Scan for the cell matching the given text and deliver its (X, Y) coordinate at center. 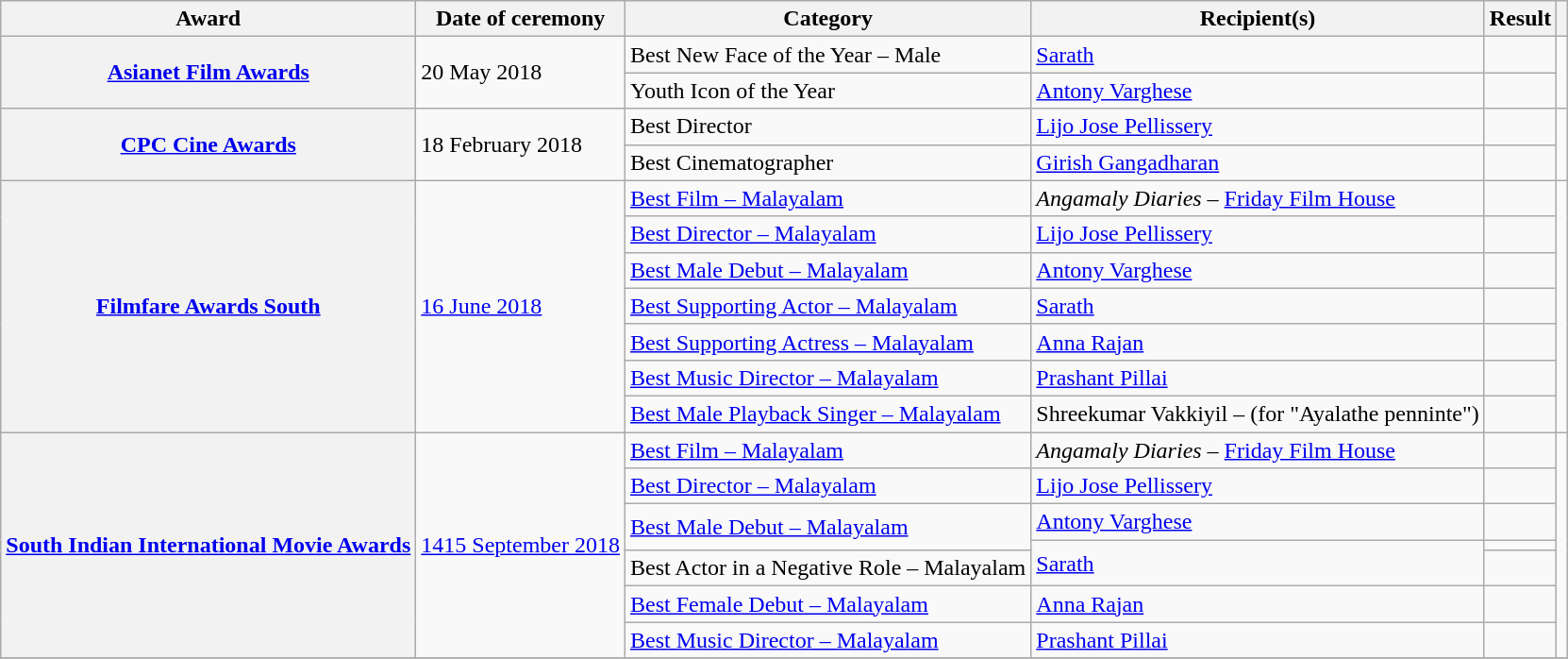
Asianet Film Awards (209, 73)
Best Supporting Actor – Malayalam (827, 306)
Category (827, 19)
Girish Gangadharan (1259, 162)
Best Director (827, 127)
Recipient(s) (1259, 19)
Best Supporting Actress – Malayalam (827, 342)
Best Male Playback Singer – Malayalam (827, 414)
South Indian International Movie Awards (209, 546)
Date of ceremony (521, 19)
Shreekumar Vakkiyil – (for "Ayalathe penninte") (1259, 414)
Best Actor in a Negative Role – Malayalam (827, 568)
20 May 2018 (521, 73)
16 June 2018 (521, 306)
CPC Cine Awards (209, 144)
Best Female Debut – Malayalam (827, 604)
1415 September 2018 (521, 546)
Result (1520, 19)
Award (209, 19)
Best Cinematographer (827, 162)
Youth Icon of the Year (827, 91)
Best New Face of the Year – Male (827, 55)
18 February 2018 (521, 144)
Filmfare Awards South (209, 306)
